Return [x, y] of the center of cell containing provided text 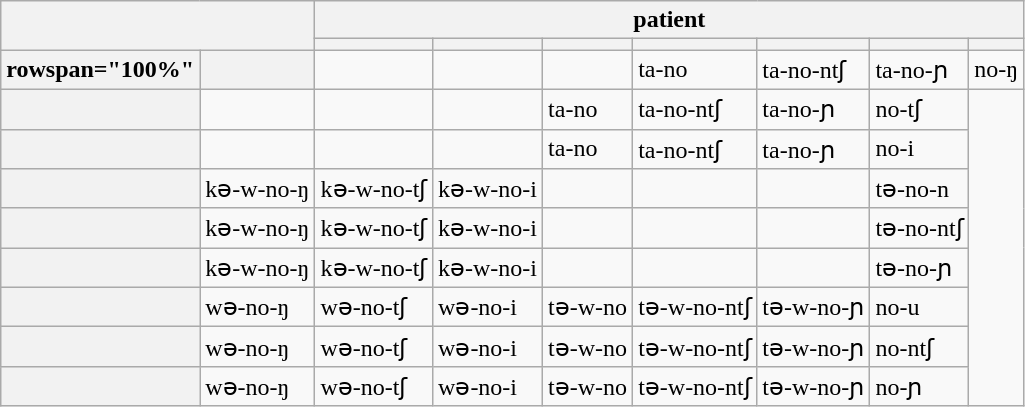
no-ntʃ [920, 347]
tə-no-ntʃ [920, 228]
no-tʃ [920, 109]
tə-no-ɲ [920, 268]
no-i [920, 149]
no-u [920, 307]
no-ɲ [920, 386]
rowspan="100%" [100, 70]
tə-no-n [920, 189]
no-ŋ [996, 70]
patient [670, 20]
